Scan for the cell matching the given text and deliver its (X, Y) coordinate at center. 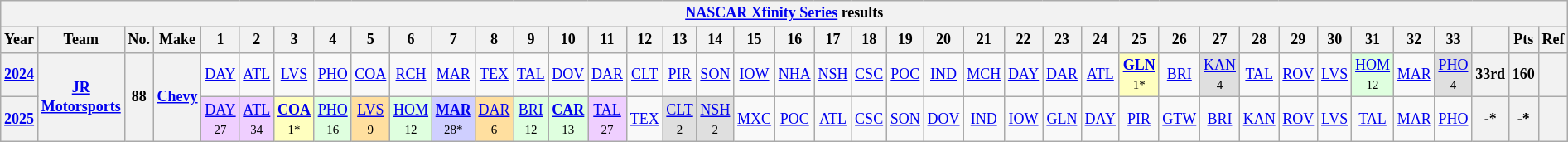
12 (644, 40)
24 (1100, 40)
2024 (20, 75)
31 (1373, 40)
11 (608, 40)
25 (1139, 40)
Chevy (177, 96)
2025 (20, 120)
Make (177, 40)
No. (139, 40)
NSH (833, 75)
ATL34 (257, 120)
15 (755, 40)
32 (1414, 40)
BRI12 (531, 120)
22 (1024, 40)
DAR6 (494, 120)
30 (1335, 40)
33rd (1491, 75)
KAN (1259, 120)
TAL27 (608, 120)
COA (371, 75)
MXC (755, 120)
27 (1220, 40)
13 (679, 40)
MCH (984, 75)
PHO4 (1453, 75)
KAN4 (1220, 75)
4 (333, 40)
1 (220, 40)
160 (1523, 75)
MAR28* (453, 120)
28 (1259, 40)
GTW (1180, 120)
CLT2 (679, 120)
NSH2 (716, 120)
2 (257, 40)
3 (295, 40)
6 (411, 40)
33 (1453, 40)
PHO16 (333, 120)
9 (531, 40)
26 (1180, 40)
Team (81, 40)
21 (984, 40)
23 (1062, 40)
CLT (644, 75)
10 (568, 40)
JR Motorsports (81, 96)
Year (20, 40)
GLN1* (1139, 75)
Pts (1523, 40)
29 (1299, 40)
GLN (1062, 120)
19 (905, 40)
NASCAR Xfinity Series results (784, 13)
16 (794, 40)
14 (716, 40)
DAY27 (220, 120)
LVS9 (371, 120)
8 (494, 40)
20 (943, 40)
7 (453, 40)
88 (139, 96)
Ref (1553, 40)
COA1* (295, 120)
RCH (411, 75)
17 (833, 40)
NHA (794, 75)
5 (371, 40)
CAR13 (568, 120)
18 (870, 40)
